From the cell containing the given text, extract its center point as (X, Y) coordinate. 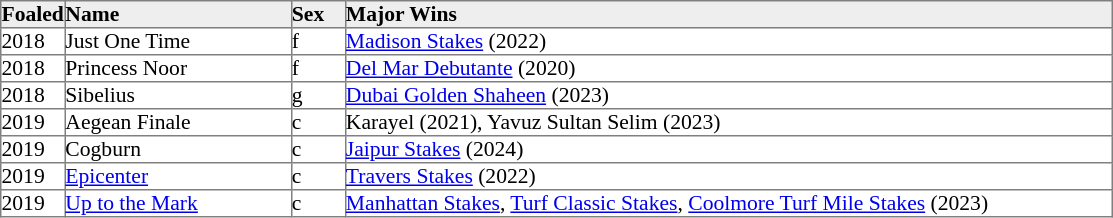
Madison Stakes (2022) (728, 42)
Travers Stakes (2022) (728, 176)
Name (178, 14)
g (318, 96)
Cogburn (178, 150)
Up to the Mark (178, 204)
Foaled (33, 14)
Sex (318, 14)
Major Wins (728, 14)
Aegean Finale (178, 122)
Karayel (2021), Yavuz Sultan Selim (2023) (728, 122)
Jaipur Stakes (2024) (728, 150)
Manhattan Stakes, Turf Classic Stakes, Coolmore Turf Mile Stakes (2023) (728, 204)
Del Mar Debutante (2020) (728, 68)
Sibelius (178, 96)
Epicenter (178, 176)
Dubai Golden Shaheen (2023) (728, 96)
Just One Time (178, 42)
Princess Noor (178, 68)
